Pinpoint the cell where the given text exists, returning its (X, Y) midpoint coordinate. 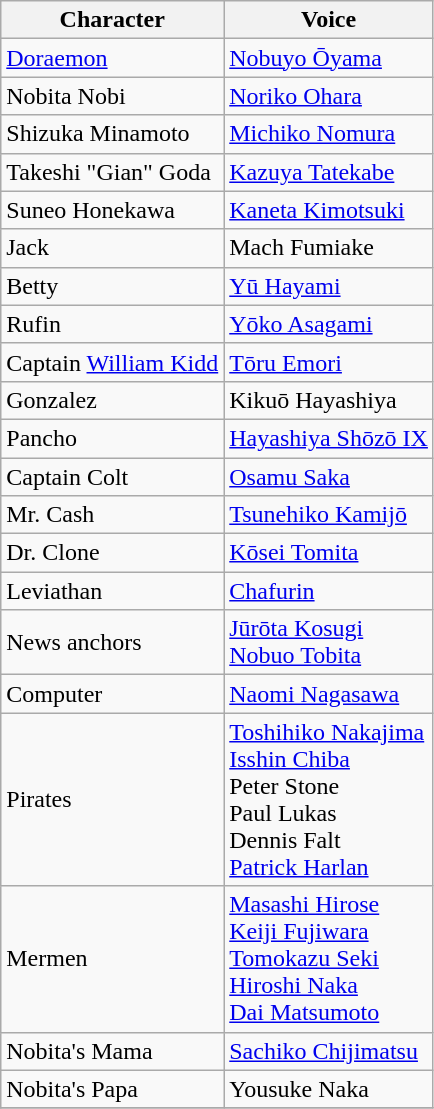
Betty (112, 286)
Yū Hayami (329, 286)
Kazuya Tatekabe (329, 172)
Computer (112, 694)
Doraemon (112, 58)
Hayashiya Shōzō IX (329, 438)
Mr. Cash (112, 515)
Mermen (112, 959)
Pancho (112, 438)
Tsunehiko Kamijō (329, 515)
Nobita's Papa (112, 1089)
Dr. Clone (112, 553)
Shizuka Minamoto (112, 134)
Captain William Kidd (112, 362)
Tōru Emori (329, 362)
Kōsei Tomita (329, 553)
Masashi HiroseKeiji FujiwaraTomokazu SekiHiroshi NakaDai Matsumoto (329, 959)
Noriko Ohara (329, 96)
Sachiko Chijimatsu (329, 1051)
Suneo Honekawa (112, 210)
Nobita's Mama (112, 1051)
Voice (329, 20)
Naomi Nagasawa (329, 694)
Yousuke Naka (329, 1089)
Takeshi "Gian" Goda (112, 172)
Osamu Saka (329, 477)
Jūrōta KosugiNobuo Tobita (329, 642)
Leviathan (112, 591)
Yōko Asagami (329, 324)
Gonzalez (112, 400)
Character (112, 20)
Pirates (112, 800)
Kikuō Hayashiya (329, 400)
Nobita Nobi (112, 96)
Nobuyo Ōyama (329, 58)
Michiko Nomura (329, 134)
Mach Fumiake (329, 248)
News anchors (112, 642)
Captain Colt (112, 477)
Rufin (112, 324)
Toshihiko NakajimaIsshin ChibaPeter StonePaul LukasDennis FaltPatrick Harlan (329, 800)
Chafurin (329, 591)
Jack (112, 248)
Kaneta Kimotsuki (329, 210)
